Extract the (X, Y) coordinate from the center of the cell holding the provided text.  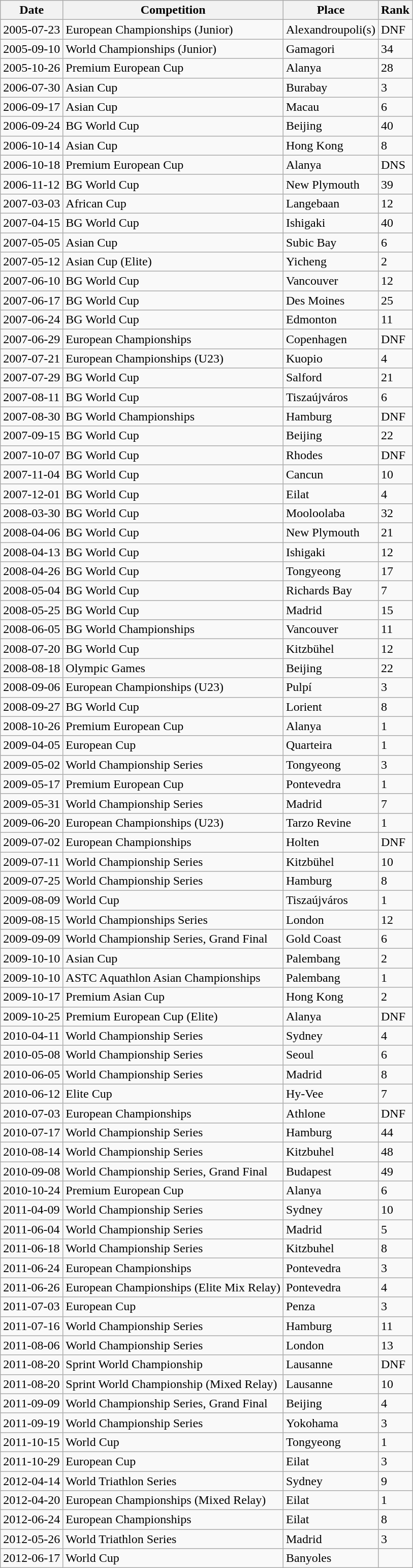
2009-08-09 (31, 900)
44 (395, 1132)
World Championships (Junior) (173, 49)
2009-08-15 (31, 920)
2010-06-12 (31, 1094)
Rank (395, 10)
2007-04-15 (31, 223)
2008-05-25 (31, 610)
Quarteira (330, 745)
Penza (330, 1307)
2012-04-14 (31, 1481)
DNS (395, 165)
Banyoles (330, 1558)
2011-10-29 (31, 1461)
2008-04-26 (31, 571)
2006-09-17 (31, 107)
2011-07-03 (31, 1307)
2007-06-24 (31, 320)
2009-04-05 (31, 745)
Macau (330, 107)
Athlone (330, 1113)
Date (31, 10)
2007-06-10 (31, 281)
Cancun (330, 474)
17 (395, 571)
Tarzo Revine (330, 823)
2008-09-06 (31, 687)
9 (395, 1481)
Holten (330, 842)
39 (395, 184)
2007-06-17 (31, 300)
2006-09-24 (31, 126)
2009-10-25 (31, 1016)
Richards Bay (330, 591)
2010-10-24 (31, 1191)
Premium Asian Cup (173, 997)
2011-06-18 (31, 1249)
2010-07-03 (31, 1113)
Copenhagen (330, 339)
Burabay (330, 87)
25 (395, 300)
Olympic Games (173, 668)
2007-03-03 (31, 203)
2008-04-13 (31, 552)
2009-07-02 (31, 842)
2007-09-15 (31, 436)
Asian Cup (Elite) (173, 262)
2007-05-12 (31, 262)
34 (395, 49)
2007-11-04 (31, 474)
2007-10-07 (31, 455)
Pulpí (330, 687)
2008-05-04 (31, 591)
28 (395, 68)
2008-10-26 (31, 726)
2011-04-09 (31, 1210)
2005-10-26 (31, 68)
2012-04-20 (31, 1500)
49 (395, 1171)
Langebaan (330, 203)
Premium European Cup (Elite) (173, 1016)
World Championships Series (173, 920)
32 (395, 513)
48 (395, 1152)
European Championships (Mixed Relay) (173, 1500)
2009-09-09 (31, 939)
2009-05-02 (31, 765)
2008-09-27 (31, 707)
2009-07-25 (31, 881)
Kuopio (330, 358)
Mooloolaba (330, 513)
2008-07-20 (31, 649)
2006-10-18 (31, 165)
Subic Bay (330, 243)
2007-08-11 (31, 397)
2007-08-30 (31, 416)
2010-07-17 (31, 1132)
2011-09-09 (31, 1403)
2007-12-01 (31, 494)
2007-06-29 (31, 339)
2011-06-26 (31, 1287)
2006-11-12 (31, 184)
2007-07-21 (31, 358)
2011-10-15 (31, 1442)
2010-05-08 (31, 1055)
Place (330, 10)
Sprint World Championship (Mixed Relay) (173, 1384)
13 (395, 1345)
2007-05-05 (31, 243)
Elite Cup (173, 1094)
European Championships (Elite Mix Relay) (173, 1287)
5 (395, 1229)
2012-06-24 (31, 1520)
2005-07-23 (31, 29)
Gold Coast (330, 939)
Salford (330, 378)
2008-08-18 (31, 668)
2010-04-11 (31, 1036)
Budapest (330, 1171)
2009-10-17 (31, 997)
2011-08-06 (31, 1345)
2009-05-31 (31, 803)
2007-07-29 (31, 378)
15 (395, 610)
Seoul (330, 1055)
2012-05-26 (31, 1539)
Alexandroupoli(s) (330, 29)
2008-06-05 (31, 629)
African Cup (173, 203)
Des Moines (330, 300)
Yokohama (330, 1423)
ASTC Aquathlon Asian Championships (173, 978)
Gamagori (330, 49)
2011-06-24 (31, 1268)
2010-08-14 (31, 1152)
2011-07-16 (31, 1326)
Lorient (330, 707)
2008-04-06 (31, 532)
2009-05-17 (31, 784)
2008-03-30 (31, 513)
2011-09-19 (31, 1423)
Sprint World Championship (173, 1365)
Edmonton (330, 320)
2010-06-05 (31, 1074)
2006-10-14 (31, 145)
2006-07-30 (31, 87)
2011-06-04 (31, 1229)
2012-06-17 (31, 1558)
2009-07-11 (31, 862)
Hy-Vee (330, 1094)
European Championships (Junior) (173, 29)
Competition (173, 10)
Yicheng (330, 262)
2005-09-10 (31, 49)
2009-06-20 (31, 823)
Rhodes (330, 455)
2010-09-08 (31, 1171)
